Detect which cell encompasses the target text, then output its [X, Y] center coordinate. 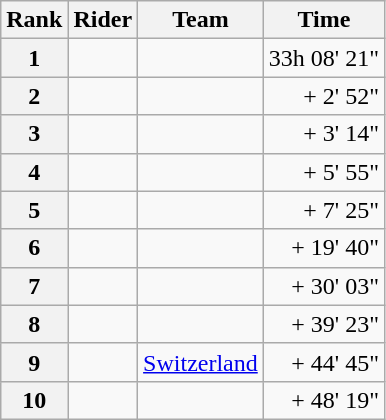
1 [34, 58]
3 [34, 134]
10 [34, 400]
Team [201, 20]
Rider [103, 20]
9 [34, 362]
2 [34, 96]
4 [34, 172]
+ 2' 52" [324, 96]
Rank [34, 20]
5 [34, 210]
+ 39' 23" [324, 324]
33h 08' 21" [324, 58]
+ 19' 40" [324, 248]
Switzerland [201, 362]
8 [34, 324]
+ 48' 19" [324, 400]
+ 5' 55" [324, 172]
+ 30' 03" [324, 286]
+ 7' 25" [324, 210]
+ 3' 14" [324, 134]
6 [34, 248]
+ 44' 45" [324, 362]
7 [34, 286]
Time [324, 20]
